Locate the cell with the specified text and output its (x, y) center coordinate. 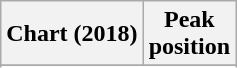
Peakposition (189, 34)
Chart (2018) (72, 34)
